Find where the given text appears and provide that cell's center as [x, y] coordinate. 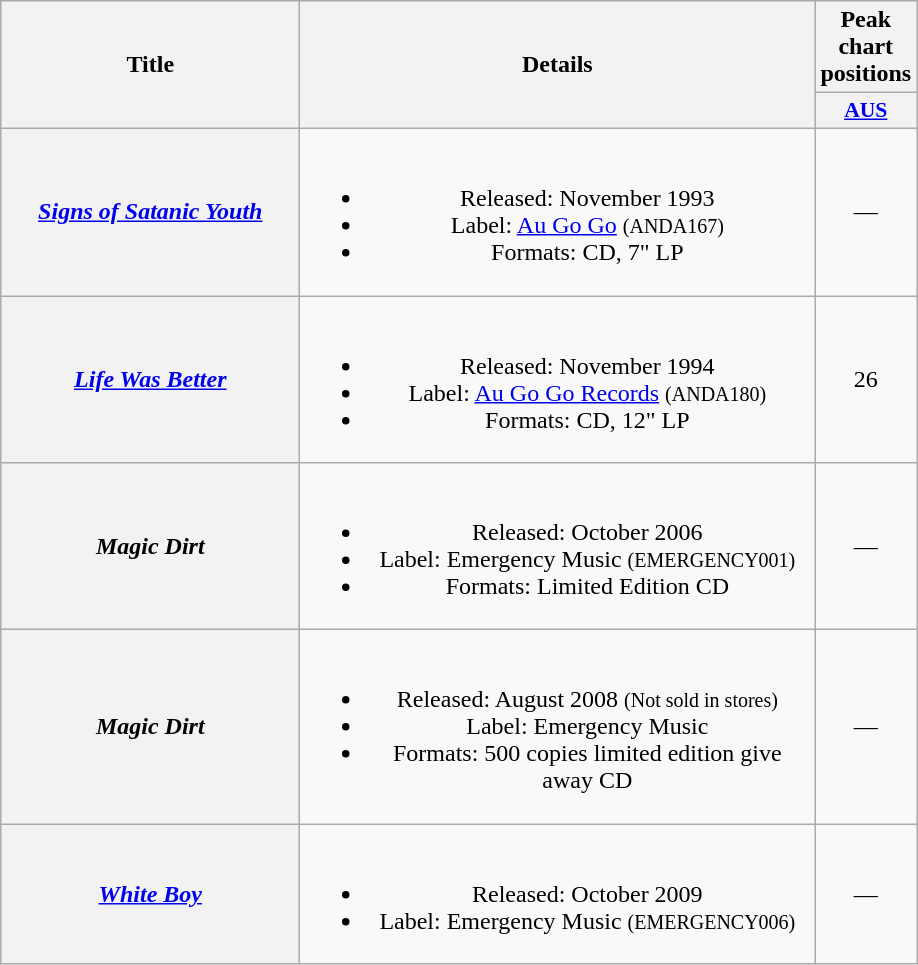
Released: October 2009Label: Emergency Music (EMERGENCY006) [558, 894]
Released: August 2008 (Not sold in stores)Label: Emergency MusicFormats: 500 copies limited edition give away CD [558, 727]
Signs of Satanic Youth [150, 212]
Life Was Better [150, 380]
Title [150, 65]
Released: October 2006Label: Emergency Music (EMERGENCY001)Formats: Limited Edition CD [558, 546]
White Boy [150, 894]
Details [558, 65]
AUS [866, 111]
Released: November 1994Label: Au Go Go Records (ANDA180)Formats: CD, 12" LP [558, 380]
Released: November 1993Label: Au Go Go (ANDA167)Formats: CD, 7" LP [558, 212]
26 [866, 380]
Peak chart positions [866, 47]
